Return [x, y] of the center of cell containing provided text 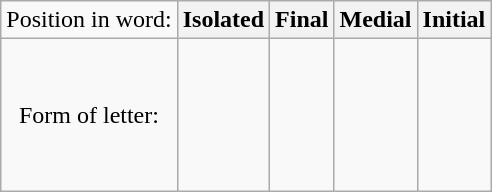
Isolated [223, 20]
Medial [376, 20]
Initial [454, 20]
Final [302, 20]
Position in word: [89, 20]
Form of letter: [89, 116]
